Locate the cell with the specified text and output its (X, Y) center coordinate. 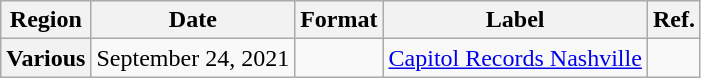
Date (193, 20)
Various (46, 58)
Capitol Records Nashville (515, 58)
Label (515, 20)
Format (339, 20)
Region (46, 20)
Ref. (674, 20)
September 24, 2021 (193, 58)
